Search for the cell housing the specified text and yield its (x, y) center coordinate. 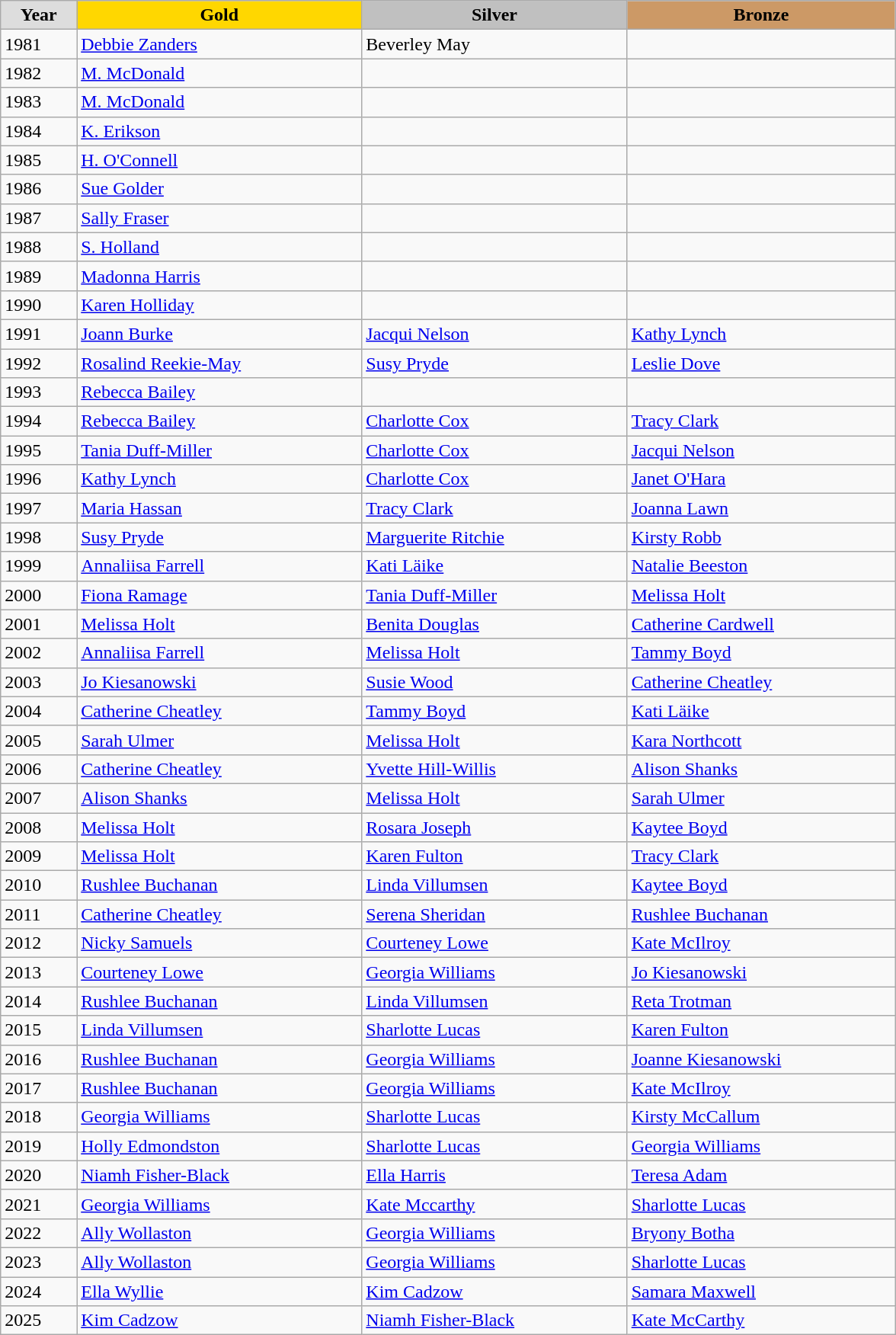
Joanne Kiesanowski (761, 1059)
Madonna Harris (219, 276)
S. Holland (219, 247)
Marguerite Ritchie (494, 537)
Reta Trotman (761, 1001)
Kate Mccarthy (494, 1204)
2006 (39, 769)
Maria Hassan (219, 508)
1985 (39, 160)
Beverley May (494, 44)
K. Erikson (219, 131)
Joanna Lawn (761, 508)
2012 (39, 943)
Bronze (761, 15)
1989 (39, 276)
2008 (39, 827)
1999 (39, 566)
Kate McCarthy (761, 1321)
Sally Fraser (219, 218)
2014 (39, 1001)
1994 (39, 421)
2017 (39, 1088)
Catherine Cardwell (761, 624)
1981 (39, 44)
Sue Golder (219, 189)
2000 (39, 595)
H. O'Connell (219, 160)
2013 (39, 972)
Rosara Joseph (494, 827)
Holly Edmondston (219, 1146)
2010 (39, 885)
Joann Burke (219, 334)
1986 (39, 189)
2018 (39, 1117)
Ella Harris (494, 1175)
1988 (39, 247)
Nicky Samuels (219, 943)
Silver (494, 15)
Samara Maxwell (761, 1292)
2023 (39, 1262)
2005 (39, 740)
2001 (39, 624)
2022 (39, 1233)
Yvette Hill-Willis (494, 769)
Fiona Ramage (219, 595)
2024 (39, 1292)
2003 (39, 682)
Kirsty McCallum (761, 1117)
1997 (39, 508)
2019 (39, 1146)
Leslie Dove (761, 363)
Ella Wyllie (219, 1292)
2016 (39, 1059)
2002 (39, 653)
1990 (39, 305)
2020 (39, 1175)
2007 (39, 798)
Janet O'Hara (761, 479)
Susie Wood (494, 682)
Kara Northcott (761, 740)
Bryony Botha (761, 1233)
Rosalind Reekie-May (219, 363)
Karen Holliday (219, 305)
1987 (39, 218)
2025 (39, 1321)
2011 (39, 914)
2009 (39, 856)
2015 (39, 1030)
Benita Douglas (494, 624)
1983 (39, 102)
Serena Sheridan (494, 914)
Year (39, 15)
Debbie Zanders (219, 44)
1984 (39, 131)
1993 (39, 392)
2004 (39, 711)
1998 (39, 537)
1996 (39, 479)
Kirsty Robb (761, 537)
2021 (39, 1204)
1992 (39, 363)
Gold (219, 15)
1991 (39, 334)
1995 (39, 450)
1982 (39, 73)
Teresa Adam (761, 1175)
Natalie Beeston (761, 566)
